Detect which cell encompasses the target text, then output its [X, Y] center coordinate. 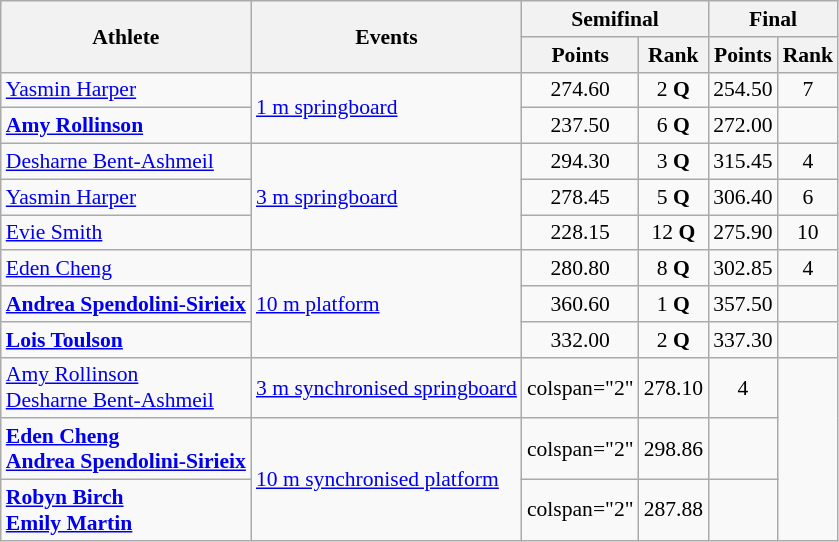
Semifinal [615, 19]
3 m springboard [386, 198]
10 m platform [386, 304]
12 Q [674, 233]
Final [773, 19]
287.88 [674, 510]
6 [808, 197]
Evie Smith [126, 233]
254.50 [742, 90]
Amy RollinsonDesharne Bent-Ashmeil [126, 388]
5 Q [674, 197]
332.00 [580, 340]
7 [808, 90]
337.30 [742, 340]
10 [808, 233]
315.45 [742, 162]
278.10 [674, 388]
1 Q [674, 304]
278.45 [580, 197]
8 Q [674, 269]
237.50 [580, 126]
Events [386, 36]
Robyn BirchEmily Martin [126, 510]
Eden Cheng [126, 269]
Lois Toulson [126, 340]
Athlete [126, 36]
298.86 [674, 450]
360.60 [580, 304]
280.80 [580, 269]
306.40 [742, 197]
Amy Rollinson [126, 126]
302.85 [742, 269]
6 Q [674, 126]
228.15 [580, 233]
Desharne Bent-Ashmeil [126, 162]
294.30 [580, 162]
272.00 [742, 126]
Eden ChengAndrea Spendolini-Sirieix [126, 450]
Andrea Spendolini-Sirieix [126, 304]
10 m synchronised platform [386, 480]
1 m springboard [386, 108]
3 Q [674, 162]
3 m synchronised springboard [386, 388]
274.60 [580, 90]
275.90 [742, 233]
357.50 [742, 304]
